Scan for the cell matching the given text and deliver its (x, y) coordinate at center. 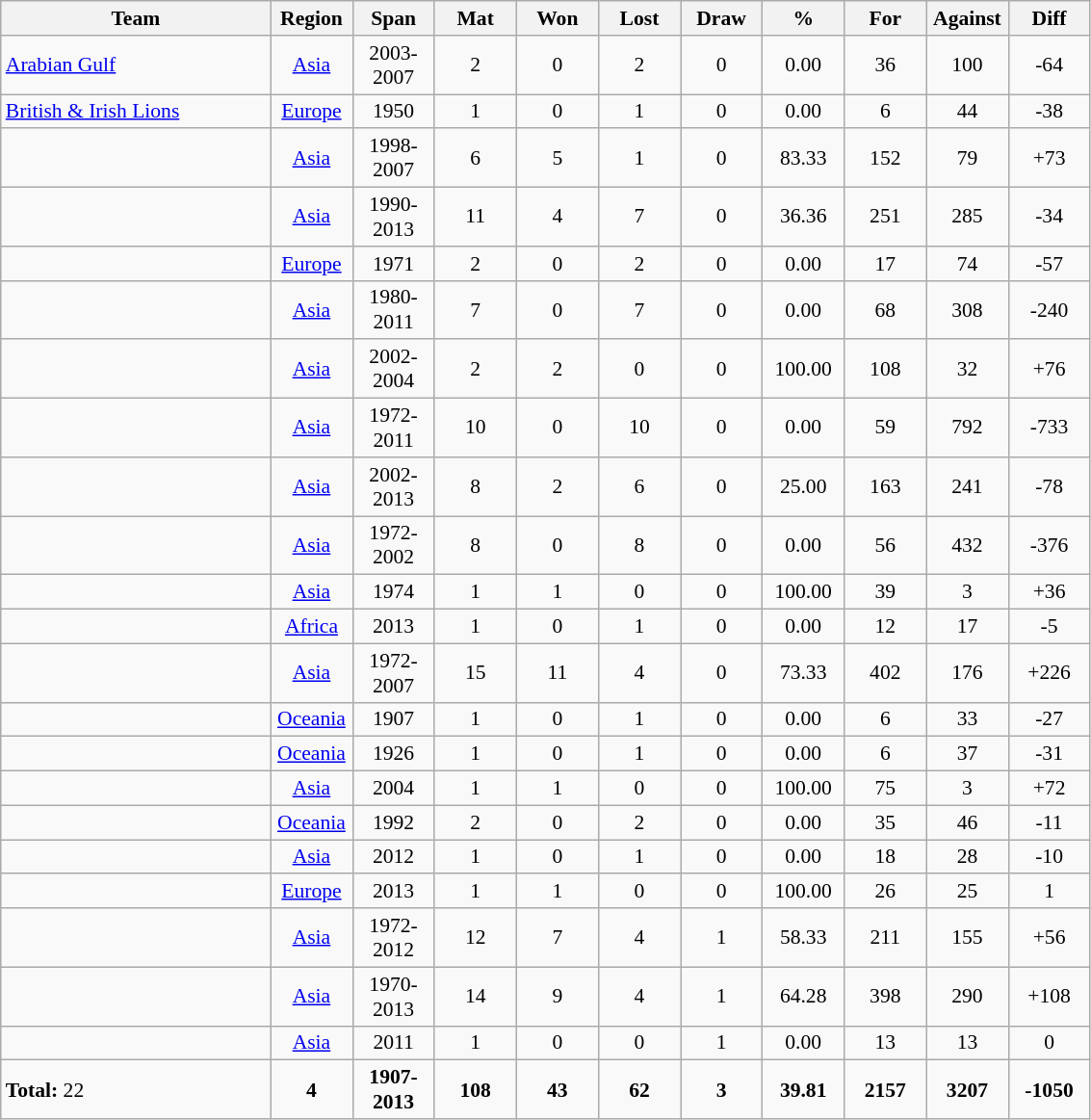
2012 (393, 857)
36 (886, 65)
25.00 (803, 487)
39 (886, 592)
1926 (393, 754)
-57 (1050, 264)
32 (967, 370)
14 (476, 996)
-78 (1050, 487)
-27 (1050, 719)
43 (557, 1090)
64.28 (803, 996)
1972-2007 (393, 672)
155 (967, 938)
-733 (1050, 428)
25 (967, 892)
+72 (1050, 789)
Draw (720, 18)
163 (886, 487)
Total: 22 (136, 1090)
+73 (1050, 158)
15 (476, 672)
2157 (886, 1090)
+36 (1050, 592)
285 (967, 218)
1998-2007 (393, 158)
1907 (393, 719)
Region (312, 18)
1950 (393, 112)
Lost (639, 18)
2011 (393, 1043)
1974 (393, 592)
35 (886, 822)
36.36 (803, 218)
39.81 (803, 1090)
100 (967, 65)
18 (886, 857)
79 (967, 158)
1971 (393, 264)
83.33 (803, 158)
Won (557, 18)
26 (886, 892)
211 (886, 938)
75 (886, 789)
+108 (1050, 996)
1990-2013 (393, 218)
290 (967, 996)
2002-2013 (393, 487)
1972-2002 (393, 545)
-5 (1050, 627)
3207 (967, 1090)
2002-2004 (393, 370)
62 (639, 1090)
59 (886, 428)
Mat (476, 18)
Team (136, 18)
73.33 (803, 672)
2003-2007 (393, 65)
176 (967, 672)
-10 (1050, 857)
For (886, 18)
1907-2013 (393, 1090)
-64 (1050, 65)
British & Irish Lions (136, 112)
+226 (1050, 672)
74 (967, 264)
28 (967, 857)
+56 (1050, 938)
-34 (1050, 218)
1970-2013 (393, 996)
37 (967, 754)
2004 (393, 789)
-1050 (1050, 1090)
241 (967, 487)
% (803, 18)
-376 (1050, 545)
1992 (393, 822)
56 (886, 545)
44 (967, 112)
Against (967, 18)
1972-2011 (393, 428)
68 (886, 310)
398 (886, 996)
-38 (1050, 112)
402 (886, 672)
1980-2011 (393, 310)
58.33 (803, 938)
Africa (312, 627)
Arabian Gulf (136, 65)
251 (886, 218)
152 (886, 158)
Span (393, 18)
308 (967, 310)
-31 (1050, 754)
432 (967, 545)
9 (557, 996)
1972-2012 (393, 938)
46 (967, 822)
33 (967, 719)
-240 (1050, 310)
-11 (1050, 822)
5 (557, 158)
+76 (1050, 370)
792 (967, 428)
Diff (1050, 18)
